Identify which cell holds the provided text, then report its [x, y] central coordinate. 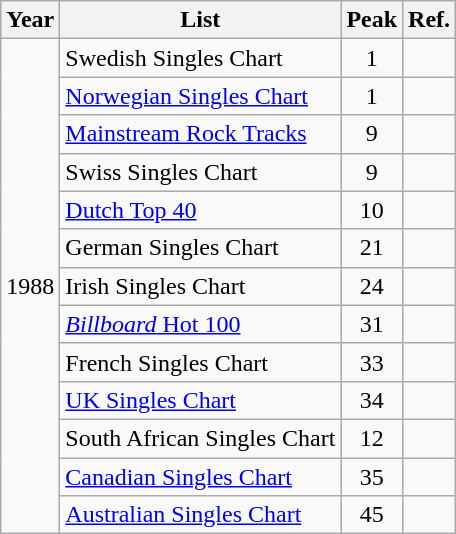
Year [30, 20]
34 [372, 400]
Dutch Top 40 [200, 210]
12 [372, 438]
Australian Singles Chart [200, 515]
UK Singles Chart [200, 400]
Mainstream Rock Tracks [200, 134]
Peak [372, 20]
Ref. [430, 20]
Billboard Hot 100 [200, 324]
24 [372, 286]
List [200, 20]
31 [372, 324]
33 [372, 362]
Irish Singles Chart [200, 286]
10 [372, 210]
35 [372, 477]
German Singles Chart [200, 248]
21 [372, 248]
South African Singles Chart [200, 438]
Swiss Singles Chart [200, 172]
Canadian Singles Chart [200, 477]
French Singles Chart [200, 362]
Swedish Singles Chart [200, 58]
Norwegian Singles Chart [200, 96]
45 [372, 515]
1988 [30, 286]
